Extract the (X, Y) coordinate from the center of the cell holding the provided text.  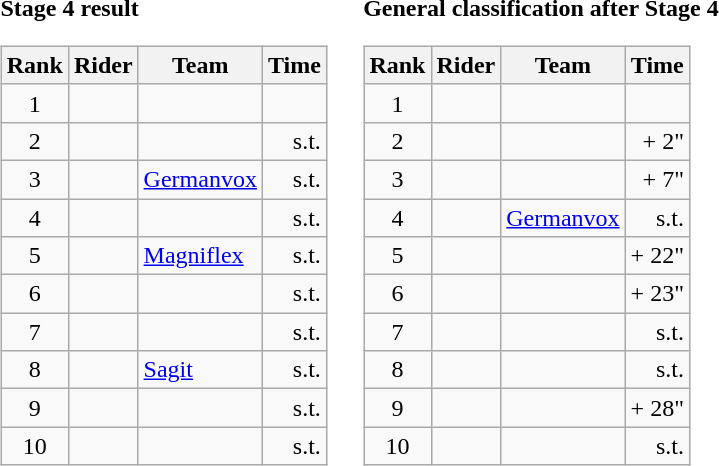
+ 22" (657, 256)
Magniflex (200, 256)
+ 28" (657, 408)
+ 7" (657, 179)
Sagit (200, 370)
+ 2" (657, 141)
+ 23" (657, 294)
